From the cell containing the given text, extract its center point as (X, Y) coordinate. 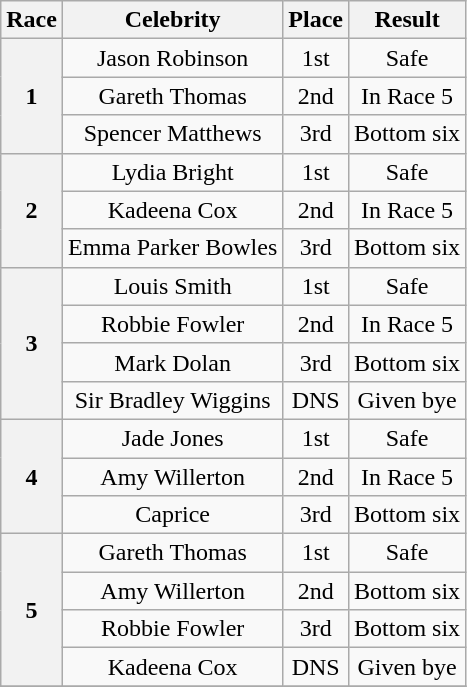
2 (32, 210)
Jason Robinson (172, 58)
4 (32, 476)
Lydia Bright (172, 172)
Spencer Matthews (172, 134)
Place (316, 20)
1 (32, 96)
Sir Bradley Wiggins (172, 400)
Jade Jones (172, 438)
Celebrity (172, 20)
Mark Dolan (172, 362)
Result (408, 20)
3 (32, 343)
Louis Smith (172, 286)
Race (32, 20)
Caprice (172, 515)
5 (32, 610)
Emma Parker Bowles (172, 248)
